Return (X, Y) of the center of cell containing provided text 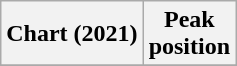
Peakposition (189, 34)
Chart (2021) (72, 34)
